Detect which cell encompasses the target text, then output its [X, Y] center coordinate. 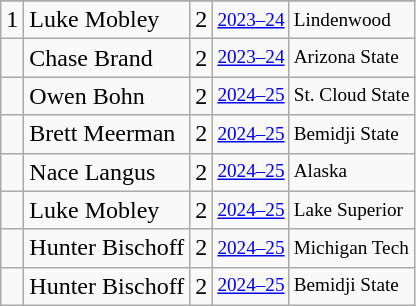
Owen Bohn [107, 96]
Alaska [352, 172]
1 [12, 20]
St. Cloud State [352, 96]
Chase Brand [107, 58]
Brett Meerman [107, 134]
Michigan Tech [352, 248]
Lake Superior [352, 210]
Arizona State [352, 58]
Lindenwood [352, 20]
Nace Langus [107, 172]
